Search for the cell housing the specified text and yield its [X, Y] center coordinate. 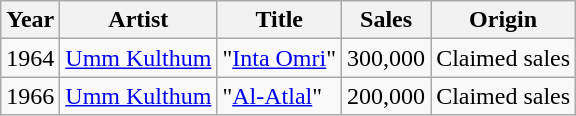
Sales [386, 20]
"Inta Omri" [280, 58]
"Al-Atlal" [280, 96]
1966 [30, 96]
1964 [30, 58]
Title [280, 20]
Artist [138, 20]
Year [30, 20]
Origin [504, 20]
300,000 [386, 58]
200,000 [386, 96]
